For the text-containing cell, return its midpoint in (X, Y) coordinate format. 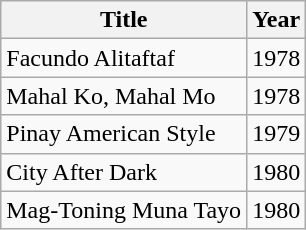
Pinay American Style (124, 134)
Mahal Ko, Mahal Mo (124, 96)
1979 (276, 134)
City After Dark (124, 172)
Title (124, 20)
Year (276, 20)
Facundo Alitaftaf (124, 58)
Mag-Toning Muna Tayo (124, 210)
